Determine the (x, y) coordinate at the center of the cell enclosing the given text.  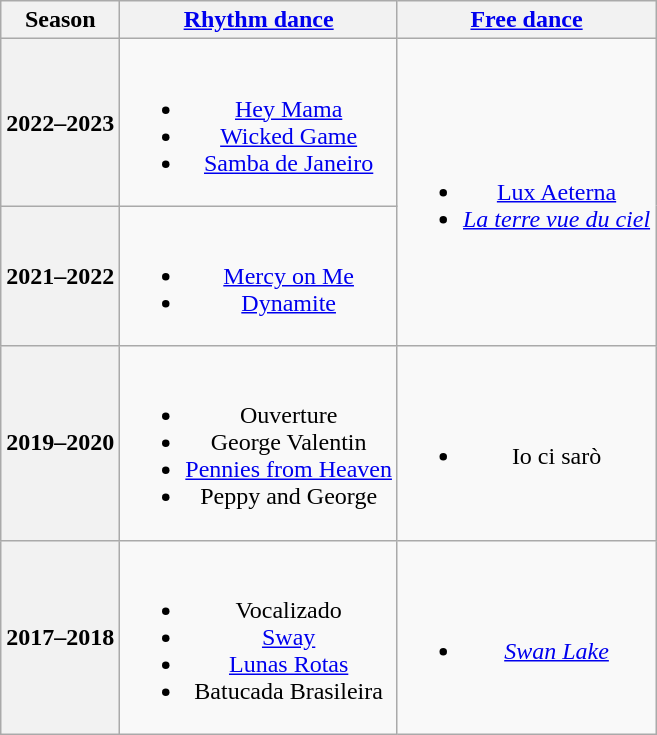
2022–2023 (60, 122)
Season (60, 20)
Rhythm dance (259, 20)
Swan Lake (526, 637)
Ouverture George Valentin Pennies from Heaven Peppy and George (259, 443)
2021–2022 (60, 276)
2019–2020 (60, 443)
Mercy on Me Dynamite (259, 276)
Free dance (526, 20)
Vocalizado Sway Lunas Rotas Batucada Brasileira (259, 637)
Io ci sarò (526, 443)
Lux Aeterna La terre vue du ciel (526, 192)
Hey Mama Wicked Game Samba de Janeiro (259, 122)
2017–2018 (60, 637)
